Identify which cell holds the provided text, then report its (X, Y) central coordinate. 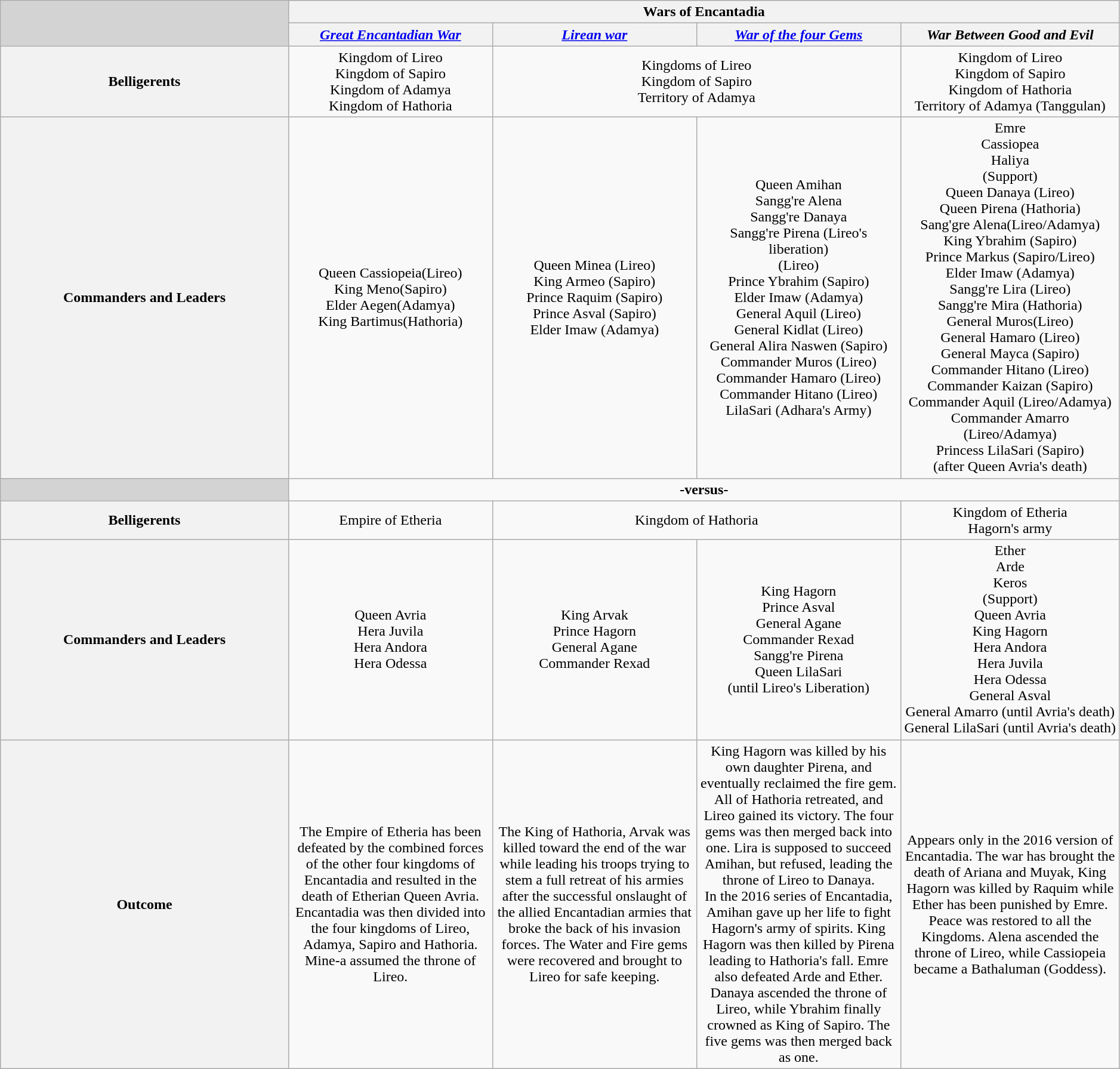
Kingdoms of LireoKingdom of SapiroTerritory of Adamya (696, 81)
Wars of Encantadia (704, 12)
Kingdom of LireoKingdom of SapiroKingdom of Hathoria Territory of Adamya (Tanggulan) (1010, 81)
King ArvakPrince HagornGeneral AganeCommander Rexad (594, 640)
Empire of Etheria (390, 520)
King HagornPrince AsvalGeneral AganeCommander RexadSangg're PirenaQueen LilaSari(until Lireo's Liberation) (798, 640)
Outcome (144, 904)
Queen Minea (Lireo)King Armeo (Sapiro)Prince Raquim (Sapiro)Prince Asval (Sapiro)Elder Imaw (Adamya) (594, 297)
Queen Cassiopeia(Lireo)King Meno(Sapiro)Elder Aegen(Adamya)King Bartimus(Hathoria) (390, 297)
Kingdom of LireoKingdom of SapiroKingdom of AdamyaKingdom of Hathoria (390, 81)
Queen AvriaHera JuvilaHera AndoraHera Odessa (390, 640)
War of the four Gems (798, 35)
-versus- (704, 489)
Lirean war (594, 35)
Kingdom of Hathoria (696, 520)
War Between Good and Evil (1010, 35)
Kingdom of EtheriaHagorn's army (1010, 520)
Great Encantadian War (390, 35)
